Return (X, Y) of the center of cell containing provided text 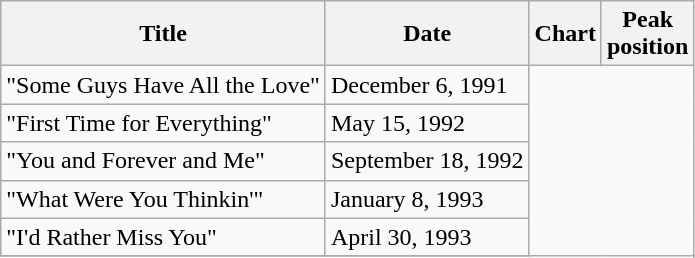
"Some Guys Have All the Love" (164, 85)
"First Time for Everything" (164, 123)
Date (427, 34)
April 30, 1993 (427, 237)
"I'd Rather Miss You" (164, 237)
Title (164, 34)
December 6, 1991 (427, 85)
Peakposition (647, 34)
"You and Forever and Me" (164, 161)
"What Were You Thinkin'" (164, 199)
September 18, 1992 (427, 161)
Chart (565, 34)
May 15, 1992 (427, 123)
January 8, 1993 (427, 199)
